Provide the (x, y) coordinate of the cell's center where the given text is located.  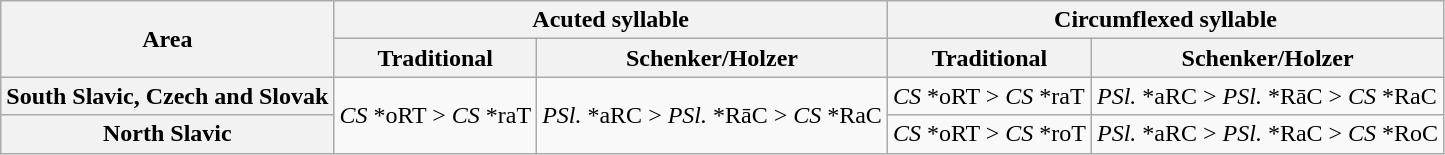
North Slavic (168, 134)
Circumflexed syllable (1165, 20)
Area (168, 39)
Acuted syllable (611, 20)
South Slavic, Czech and Slovak (168, 96)
PSl. *aRC > PSl. *RaC > CS *RoC (1267, 134)
CS *oRT > CS *roT (989, 134)
